Identify which cell holds the provided text, then report its [X, Y] central coordinate. 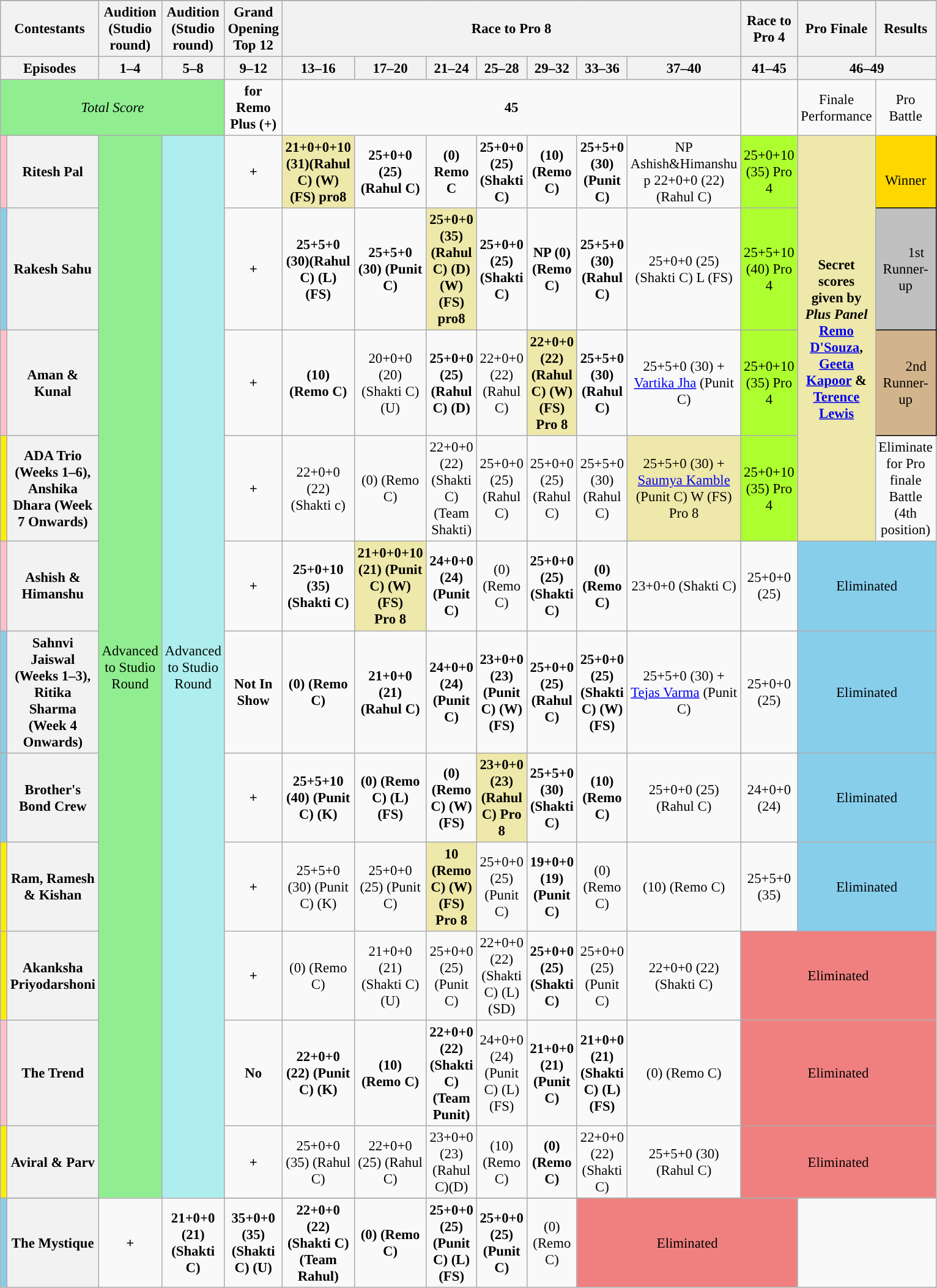
13–16 [318, 69]
33–36 [602, 69]
Aman & Kunal [53, 383]
22+0+0 (22) (Shakti C) (L) (SD) [502, 975]
21+0+0+10 (31)(Rahul C) (W) (FS) pro8 [318, 173]
NP (0) (Remo C) [552, 269]
Pro Battle [905, 108]
22+0+0 (22) (Rahul C) (W) (FS) Pro 8 [552, 383]
45 [511, 108]
25+5+0 (30) (Shakti C) [552, 797]
Ram, Ramesh & Kishan [53, 887]
1st Runner-up [905, 269]
22+0+0 (22) (Shakti c) [318, 488]
Winner [905, 173]
25+5+10 (40) Pro 4 [769, 269]
25–28 [502, 69]
Not In Show [253, 692]
Race to Pro 8 [511, 29]
Results [905, 29]
Aviral & Parv [53, 1163]
25+5+0 (30) + Saumya Kamble (Punit C) W (FS) Pro 8 [684, 488]
46–49 [867, 69]
(0) (Remo C) (L) (FS) [390, 797]
5–8 [193, 69]
22+0+0 (22) (Shakti C) (Team Punit) [451, 1073]
Ritesh Pal [53, 173]
21–24 [451, 69]
21+0+0 (21) (Shakti C) [193, 1243]
41–45 [769, 69]
22+0+0 (25) (Rahul C) [390, 1163]
9–12 [253, 69]
25+5+10 (40) (Punit C) (K) [318, 797]
25+0+10 (35) (Shakti C) [318, 586]
Pro Finale [837, 29]
25+5+0 (30) (Punit C) (K) [318, 887]
Sahnvi Jaiswal (Weeks 1–3), Ritika Sharma (Week 4 Onwards) [53, 692]
The Trend [53, 1073]
21+0+0 (21) (Punit C) [552, 1073]
for Remo Plus (+) [253, 108]
17–20 [390, 69]
25+5+0 (30)(Rahul C) (L) (FS) [318, 269]
1–4 [130, 69]
22+0+0 (22) (Punit C) (K) [318, 1073]
25+0+0 (25) (Punit C) (L) (FS) [451, 1243]
Contestants [50, 29]
37–40 [684, 69]
Finale Performance [837, 108]
ADA Trio (Weeks 1–6), Anshika Dhara (Week 7 Onwards) [53, 488]
22+0+0 (22) (Rahul C) [502, 383]
10 (Remo C) (W) (FS) Pro 8 [451, 887]
25+0+0 (35) (Rahul C) (D) (W) (FS) pro8 [451, 269]
Rakesh Sahu [53, 269]
24+0+0 (24) (Punit C) (L) (FS) [502, 1073]
NP Ashish&Himanshu p 22+0+0 (22) (Rahul C) [684, 173]
35+0+0 (35) (Shakti C) (U) [253, 1243]
21+0+0 (21) (Shakti C) (L) (FS) [602, 1073]
25+0+0 (25) (Shakti C) (W) (FS) [602, 692]
25+5+0 (35) [769, 887]
Episodes [50, 69]
No [253, 1073]
23+0+0 (23) (Rahul C) Pro 8 [502, 797]
(0) (Remo C) (W) (FS) [451, 797]
22+0+0 (22) (Shakti C) (Team Rahul) [318, 1243]
23+0+0 (Shakti C) [684, 586]
Grand Opening Top 12 [253, 29]
23+0+0 (23) (Punit C) (W) (FS) [502, 692]
25+0+0 (35) (Rahul C) [318, 1163]
(0) Remo C [451, 173]
2nd Runner-up [905, 383]
25+5+0 (30) + Tejas Varma (Punit C) [684, 692]
21+0+0+10 (21) (Punit C) (W) (FS)Pro 8 [390, 586]
21+0+0 (21) (Shakti C) (U) [390, 975]
24+0+0 (24) [769, 797]
Ashish & Himanshu [53, 586]
Secret scores given by Plus Panel Remo D'Souza, Geeta Kapoor & Terence Lewis [837, 339]
19+0+0 (19) (Punit C) [552, 887]
25+5+0 (30) + Vartika Jha (Punit C) [684, 383]
25+0+0 (25) (Rahul C) (D) [451, 383]
Brother's Bond Crew [53, 797]
Total Score [113, 108]
The Mystique [53, 1243]
25+0+0 (25) (Shakti C) L (FS) [684, 269]
21+0+0 (21) (Rahul C) [390, 692]
22+0+0 (22) (Shakti C) (Team Shakti) [451, 488]
Eliminate for Pro finale Battle (4th position) [905, 488]
Race to Pro 4 [769, 29]
29–32 [552, 69]
Akanksha Priyodarshoni [53, 975]
23+0+0 (23) (Rahul C)(D) [451, 1163]
20+0+0 (20) (Shakti C) (U) [390, 383]
